Determine the (x, y) coordinate at the center of the cell enclosing the given text.  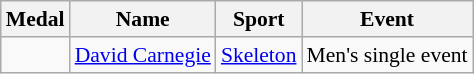
Event (388, 19)
Medal (36, 19)
David Carnegie (143, 55)
Name (143, 19)
Skeleton (259, 55)
Men's single event (388, 55)
Sport (259, 19)
